Extract the (x, y) coordinate from the center of the cell holding the provided text.  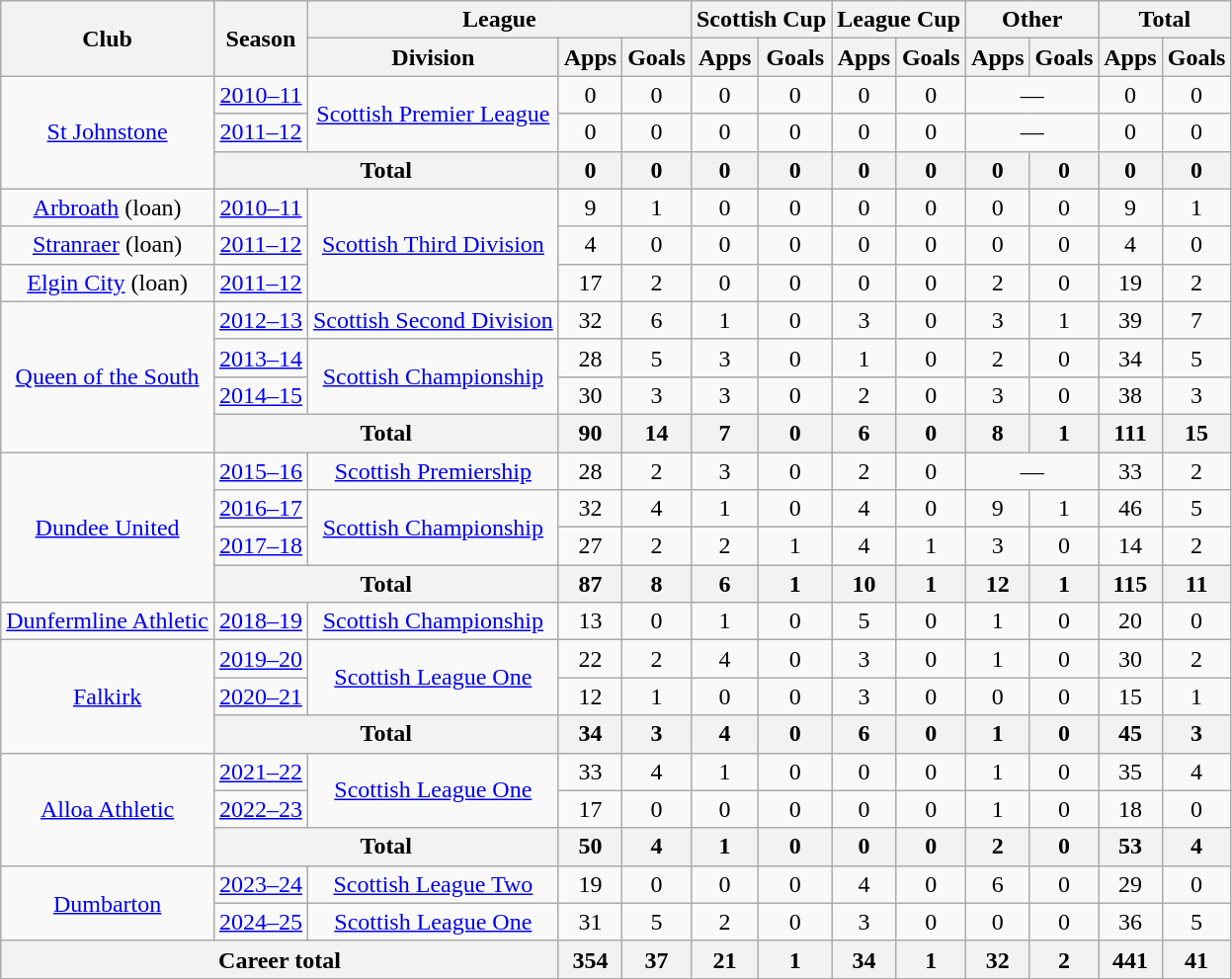
2015–16 (261, 471)
36 (1130, 922)
441 (1130, 959)
45 (1130, 734)
2021–22 (261, 772)
League (499, 20)
31 (590, 922)
46 (1130, 509)
Scottish Third Division (433, 245)
21 (724, 959)
2018–19 (261, 621)
Scottish Premiership (433, 471)
2020–21 (261, 696)
90 (590, 433)
41 (1196, 959)
111 (1130, 433)
Elgin City (loan) (108, 283)
Season (261, 39)
Other (1032, 20)
2022–23 (261, 809)
53 (1130, 847)
50 (590, 847)
Falkirk (108, 696)
115 (1130, 584)
87 (590, 584)
2023–24 (261, 884)
Division (433, 57)
354 (590, 959)
10 (863, 584)
35 (1130, 772)
Dunfermline Athletic (108, 621)
League Cup (899, 20)
Alloa Athletic (108, 809)
13 (590, 621)
37 (657, 959)
Scottish League Two (433, 884)
St Johnstone (108, 132)
2013–14 (261, 358)
Scottish Premier League (433, 114)
27 (590, 546)
Dundee United (108, 528)
Dumbarton (108, 903)
2019–20 (261, 659)
2017–18 (261, 546)
2014–15 (261, 395)
20 (1130, 621)
38 (1130, 395)
22 (590, 659)
39 (1130, 320)
2012–13 (261, 320)
Club (108, 39)
Arbroath (loan) (108, 207)
Scottish Second Division (433, 320)
Career total (280, 959)
11 (1196, 584)
2016–17 (261, 509)
29 (1130, 884)
18 (1130, 809)
Scottish Cup (761, 20)
Stranraer (loan) (108, 245)
2024–25 (261, 922)
Queen of the South (108, 376)
